For the text-containing cell, return its midpoint in (x, y) coordinate format. 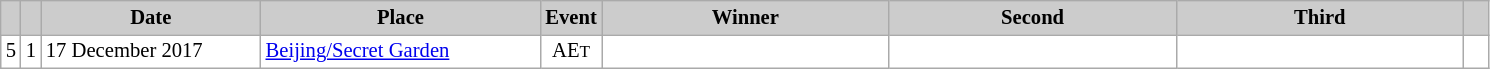
Place (401, 17)
AET (570, 51)
5 (11, 51)
Event (570, 17)
Winner (746, 17)
Date (151, 17)
1 (31, 51)
Third (1320, 17)
Second (1032, 17)
Beijing/Secret Garden (401, 51)
17 December 2017 (151, 51)
